Pinpoint the cell where the given text exists, returning its [x, y] midpoint coordinate. 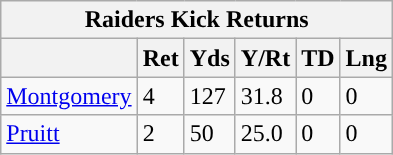
31.8 [265, 96]
Lng [366, 58]
Montgomery [69, 96]
25.0 [265, 134]
Y/Rt [265, 58]
127 [210, 96]
Ret [160, 58]
TD [318, 58]
Raiders Kick Returns [197, 20]
Yds [210, 58]
4 [160, 96]
50 [210, 134]
2 [160, 134]
Pruitt [69, 134]
